Search for the cell housing the specified text and yield its (X, Y) center coordinate. 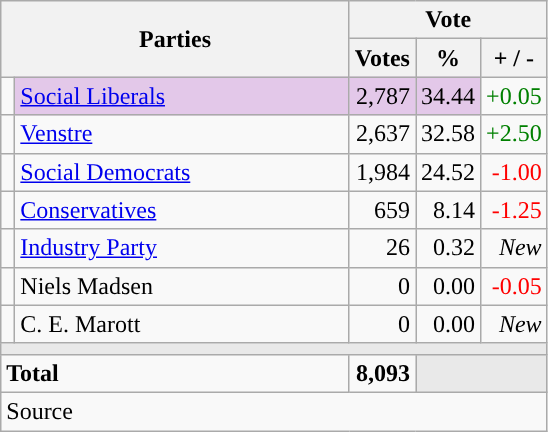
% (448, 58)
+0.05 (514, 96)
Social Democrats (182, 172)
Total (176, 373)
8,093 (382, 373)
Niels Madsen (182, 286)
659 (382, 210)
Industry Party (182, 248)
0.32 (448, 248)
Parties (176, 39)
-1.25 (514, 210)
8.14 (448, 210)
+2.50 (514, 134)
32.58 (448, 134)
2,637 (382, 134)
Conservatives (182, 210)
26 (382, 248)
-0.05 (514, 286)
34.44 (448, 96)
Social Liberals (182, 96)
1,984 (382, 172)
Votes (382, 58)
Source (274, 411)
Venstre (182, 134)
-1.00 (514, 172)
24.52 (448, 172)
C. E. Marott (182, 324)
2,787 (382, 96)
Vote (448, 20)
+ / - (514, 58)
